Pinpoint the cell where the given text exists, returning its [X, Y] midpoint coordinate. 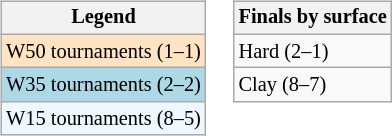
Clay (8–7) [313, 85]
W35 tournaments (2–2) [103, 85]
W15 tournaments (8–5) [103, 119]
Hard (2–1) [313, 51]
Finals by surface [313, 18]
W50 tournaments (1–1) [103, 51]
Legend [103, 18]
